Scan for the cell matching the given text and deliver its (X, Y) coordinate at center. 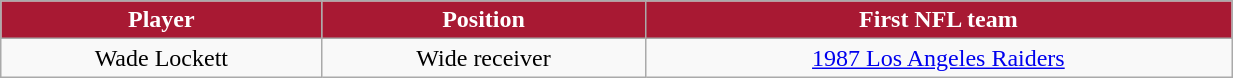
Player (162, 20)
First NFL team (938, 20)
Wade Lockett (162, 58)
1987 Los Angeles Raiders (938, 58)
Position (484, 20)
Wide receiver (484, 58)
